Extract the [X, Y] coordinate from the center of the cell holding the provided text.  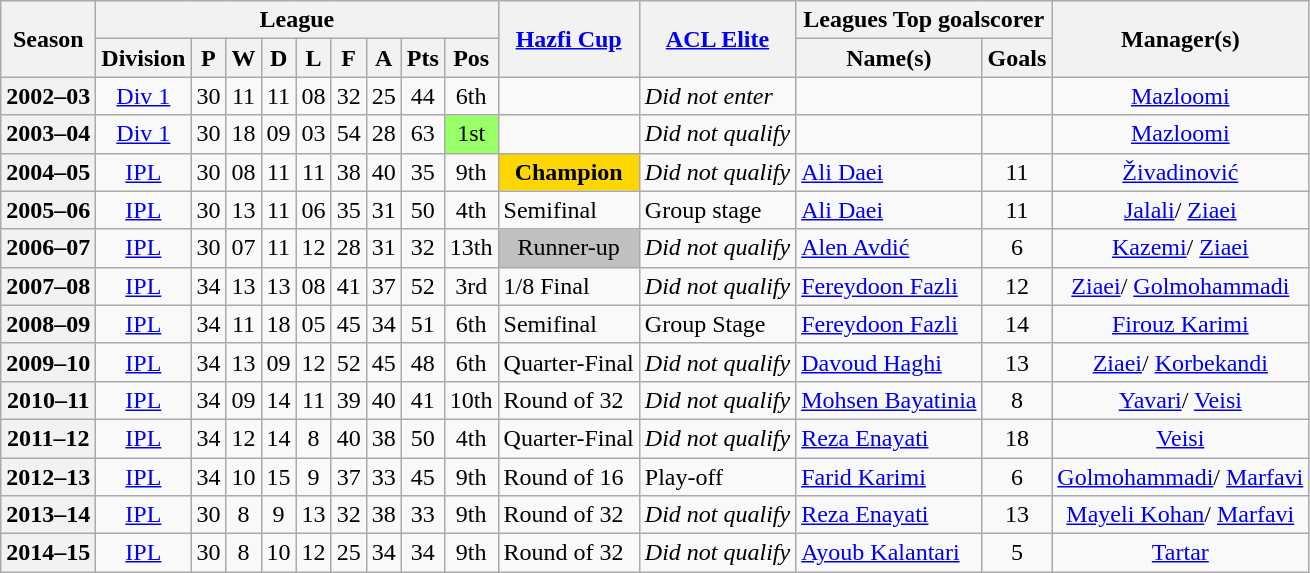
10th [471, 400]
Did not enter [717, 96]
Pts [422, 58]
Tartar [1180, 553]
Season [48, 39]
Division [144, 58]
Manager(s) [1180, 39]
2010–11 [48, 400]
ACL Elite [717, 39]
Alen Avdić [889, 248]
Golmohammadi/ Marfavi [1180, 477]
13th [471, 248]
Pos [471, 58]
Živadinović [1180, 172]
D [278, 58]
06 [314, 210]
Champion [568, 172]
05 [314, 324]
Ayoub Kalantari [889, 553]
Name(s) [889, 58]
W [244, 58]
2007–08 [48, 286]
5 [1017, 553]
48 [422, 362]
44 [422, 96]
1/8 Final [568, 286]
2011–12 [48, 438]
Runner-up [568, 248]
2002–03 [48, 96]
15 [278, 477]
Firouz Karimi [1180, 324]
Kazemi/ Ziaei [1180, 248]
2014–15 [48, 553]
Play-off [717, 477]
2013–14 [48, 515]
Round of 16 [568, 477]
2008–09 [48, 324]
1st [471, 134]
Mohsen Bayatinia [889, 400]
P [208, 58]
51 [422, 324]
Leagues Top goalscorer [924, 20]
63 [422, 134]
Ziaei/ Golmohammadi [1180, 286]
54 [348, 134]
Yavari/ Veisi [1180, 400]
03 [314, 134]
3rd [471, 286]
Davoud Haghi [889, 362]
L [314, 58]
F [348, 58]
Jalali/ Ziaei [1180, 210]
2005–06 [48, 210]
Goals [1017, 58]
2003–04 [48, 134]
A [384, 58]
Ziaei/ Korbekandi [1180, 362]
Mayeli Kohan/ Marfavi [1180, 515]
Group stage [717, 210]
Hazfi Cup [568, 39]
2004–05 [48, 172]
2006–07 [48, 248]
39 [348, 400]
07 [244, 248]
Farid Karimi [889, 477]
Veisi [1180, 438]
2009–10 [48, 362]
2012–13 [48, 477]
League [297, 20]
Group Stage [717, 324]
